Detect which cell encompasses the target text, then output its (x, y) center coordinate. 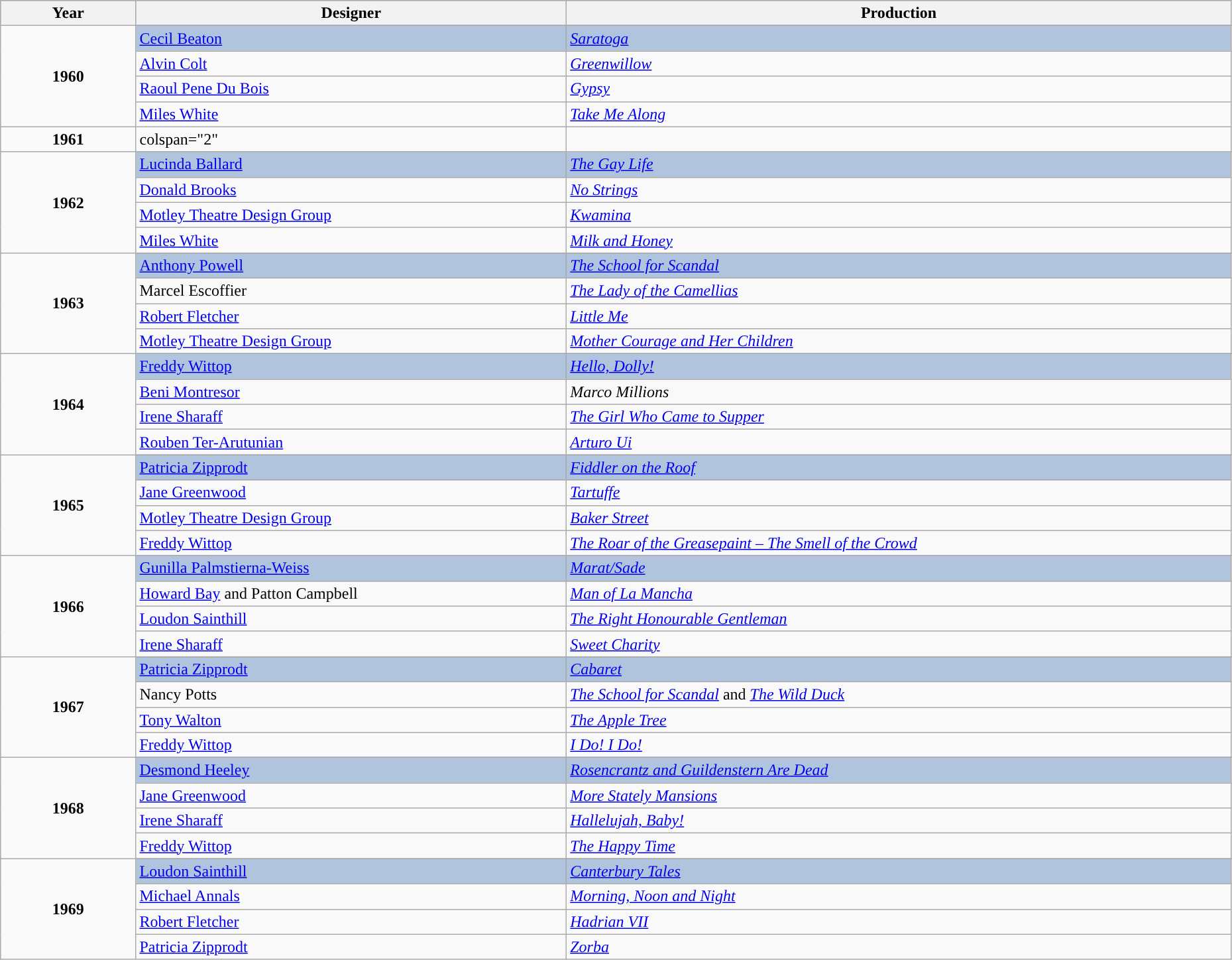
Take Me Along (899, 114)
Hallelujah, Baby! (899, 821)
1967 (68, 707)
Alvin Colt (351, 64)
Gypsy (899, 89)
1962 (68, 202)
Anthony Powell (351, 265)
Fiddler on the Roof (899, 467)
Hadrian VII (899, 922)
1969 (68, 909)
Cecil Beaton (351, 38)
Rouben Ter-Arutunian (351, 442)
Baker Street (899, 518)
Kwamina (899, 215)
Raoul Pene Du Bois (351, 89)
Production (899, 13)
No Strings (899, 190)
Marco Millions (899, 392)
Cabaret (899, 669)
Year (68, 13)
Hello, Dolly! (899, 367)
Nancy Potts (351, 694)
Donald Brooks (351, 190)
1961 (68, 139)
Marcel Escoffier (351, 290)
Greenwillow (899, 64)
The Gay Life (899, 164)
Little Me (899, 316)
The Right Honourable Gentleman (899, 619)
1966 (68, 606)
Tony Walton (351, 719)
1963 (68, 303)
Morning, Noon and Night (899, 896)
The Apple Tree (899, 719)
1964 (68, 404)
The Roar of the Greasepaint – The Smell of the Crowd (899, 543)
Arturo Ui (899, 442)
Man of La Mancha (899, 593)
The Happy Time (899, 846)
Howard Bay and Patton Campbell (351, 593)
Beni Montresor (351, 392)
Sweet Charity (899, 644)
More Stately Mansions (899, 796)
1965 (68, 505)
Saratoga (899, 38)
1960 (68, 76)
1968 (68, 808)
Tartuffe (899, 493)
Gunilla Palmstierna-Weiss (351, 568)
Zorba (899, 947)
Milk and Honey (899, 240)
colspan="2" (351, 139)
The School for Scandal and The Wild Duck (899, 694)
The Lady of the Camellias (899, 290)
Michael Annals (351, 896)
Rosencrantz and Guildenstern Are Dead (899, 770)
The School for Scandal (899, 265)
Lucinda Ballard (351, 164)
Marat/Sade (899, 568)
I Do! I Do! (899, 745)
Desmond Heeley (351, 770)
Canterbury Tales (899, 871)
Mother Courage and Her Children (899, 341)
The Girl Who Came to Supper (899, 417)
Designer (351, 13)
